Locate the cell with the specified text and output its (x, y) center coordinate. 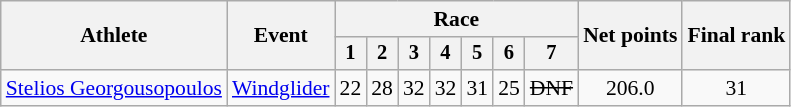
Windglider (281, 88)
6 (509, 54)
206.0 (630, 88)
4 (446, 54)
25 (509, 88)
Athlete (114, 36)
Net points (630, 36)
22 (351, 88)
Final rank (736, 36)
DNF (552, 88)
5 (477, 54)
Event (281, 36)
Race (457, 19)
2 (382, 54)
Stelios Georgousopoulos (114, 88)
1 (351, 54)
3 (414, 54)
7 (552, 54)
28 (382, 88)
